Detect which cell encompasses the target text, then output its [X, Y] center coordinate. 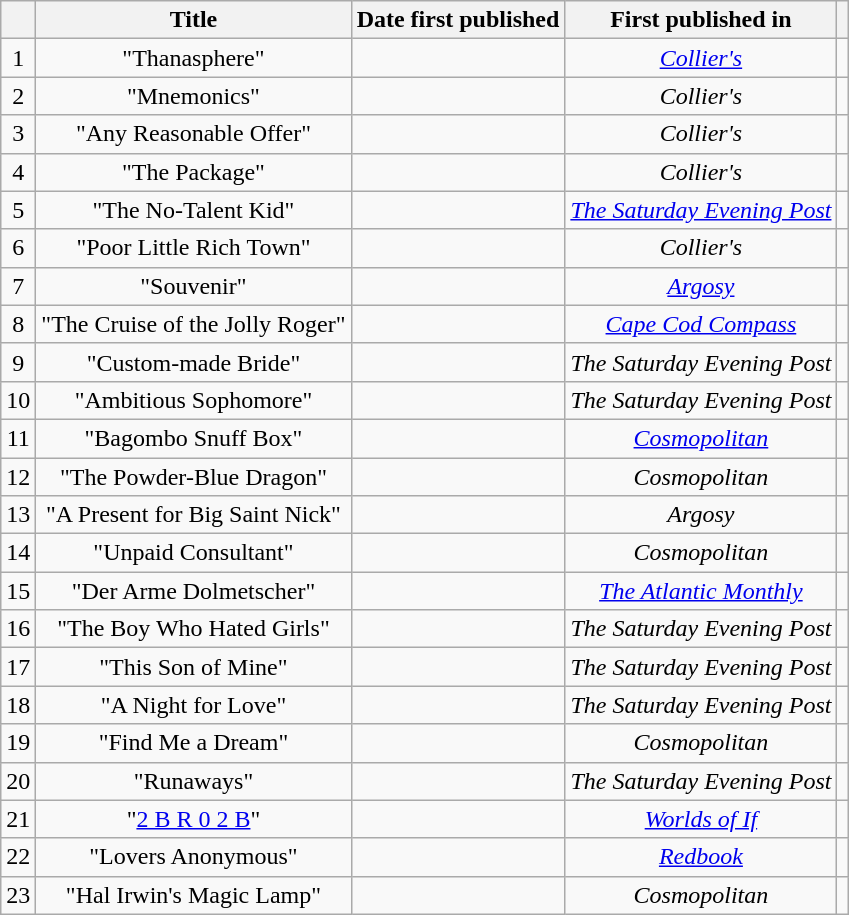
"Custom-made Bride" [194, 362]
"2 B R 0 2 B" [194, 819]
Date first published [458, 20]
18 [18, 705]
"Any Reasonable Offer" [194, 134]
2 [18, 96]
16 [18, 629]
"Bagombo Snuff Box" [194, 438]
6 [18, 248]
"The Cruise of the Jolly Roger" [194, 324]
7 [18, 286]
"Find Me a Dream" [194, 743]
"The Powder-Blue Dragon" [194, 477]
"This Son of Mine" [194, 667]
15 [18, 591]
"The No-Talent Kid" [194, 210]
10 [18, 400]
11 [18, 438]
22 [18, 857]
19 [18, 743]
"A Present for Big Saint Nick" [194, 515]
"Souvenir" [194, 286]
9 [18, 362]
"Runaways" [194, 781]
4 [18, 172]
"A Night for Love" [194, 705]
First published in [701, 20]
14 [18, 553]
"Thanasphere" [194, 58]
5 [18, 210]
21 [18, 819]
12 [18, 477]
"Hal Irwin's Magic Lamp" [194, 895]
Title [194, 20]
"Ambitious Sophomore" [194, 400]
20 [18, 781]
8 [18, 324]
Redbook [701, 857]
13 [18, 515]
"The Boy Who Hated Girls" [194, 629]
"Mnemonics" [194, 96]
23 [18, 895]
"Lovers Anonymous" [194, 857]
"The Package" [194, 172]
Cape Cod Compass [701, 324]
The Atlantic Monthly [701, 591]
"Poor Little Rich Town" [194, 248]
1 [18, 58]
"Der Arme Dolmetscher" [194, 591]
Worlds of If [701, 819]
"Unpaid Consultant" [194, 553]
17 [18, 667]
3 [18, 134]
